For the text-containing cell, return its midpoint in (x, y) coordinate format. 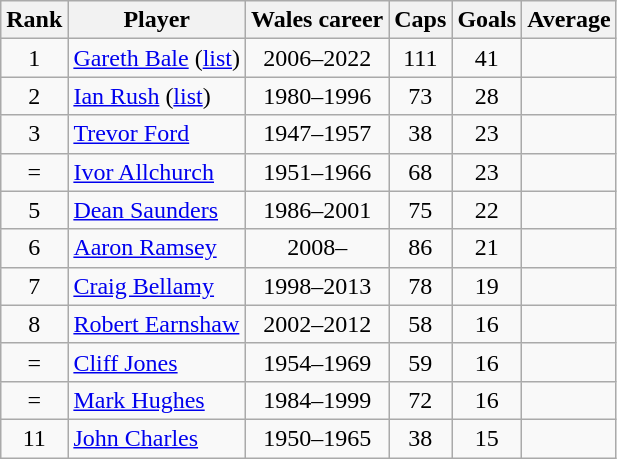
Player (157, 20)
73 (420, 96)
19 (487, 286)
Aaron Ramsey (157, 248)
2 (34, 96)
Ian Rush (list) (157, 96)
5 (34, 210)
Trevor Ford (157, 134)
Caps (420, 20)
86 (420, 248)
111 (420, 58)
8 (34, 324)
1984–1999 (318, 400)
1998–2013 (318, 286)
15 (487, 438)
1951–1966 (318, 172)
1986–2001 (318, 210)
Mark Hughes (157, 400)
Wales career (318, 20)
1980–1996 (318, 96)
1950–1965 (318, 438)
11 (34, 438)
78 (420, 286)
28 (487, 96)
Gareth Bale (list) (157, 58)
2008– (318, 248)
1947–1957 (318, 134)
1 (34, 58)
72 (420, 400)
John Charles (157, 438)
Average (570, 20)
59 (420, 362)
6 (34, 248)
Rank (34, 20)
Robert Earnshaw (157, 324)
Ivor Allchurch (157, 172)
22 (487, 210)
Goals (487, 20)
Dean Saunders (157, 210)
68 (420, 172)
3 (34, 134)
7 (34, 286)
58 (420, 324)
21 (487, 248)
1954–1969 (318, 362)
Cliff Jones (157, 362)
Craig Bellamy (157, 286)
75 (420, 210)
2002–2012 (318, 324)
2006–2022 (318, 58)
41 (487, 58)
